Return (X, Y) of the center of cell containing provided text 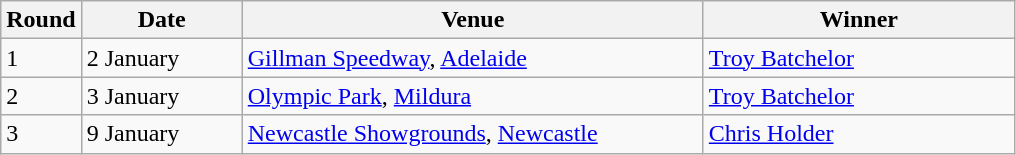
Gillman Speedway, Adelaide (472, 58)
3 January (162, 96)
9 January (162, 134)
Venue (472, 20)
2 (41, 96)
3 (41, 134)
1 (41, 58)
Winner (858, 20)
Olympic Park, Mildura (472, 96)
Date (162, 20)
2 January (162, 58)
Round (41, 20)
Chris Holder (858, 134)
Newcastle Showgrounds, Newcastle (472, 134)
